For the text-containing cell, return its midpoint in (x, y) coordinate format. 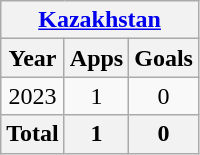
Total (33, 134)
Year (33, 58)
Apps (96, 58)
Goals (164, 58)
Kazakhstan (100, 20)
2023 (33, 96)
